Find where the given text appears and provide that cell's center as [x, y] coordinate. 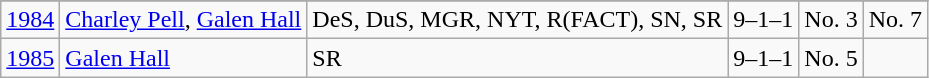
1984 [30, 20]
SR [518, 58]
No. 7 [895, 20]
No. 5 [831, 58]
Charley Pell, Galen Hall [184, 20]
DeS, DuS, MGR, NYT, R(FACT), SN, SR [518, 20]
No. 3 [831, 20]
1985 [30, 58]
Galen Hall [184, 58]
